Scan for the cell matching the given text and deliver its [x, y] coordinate at center. 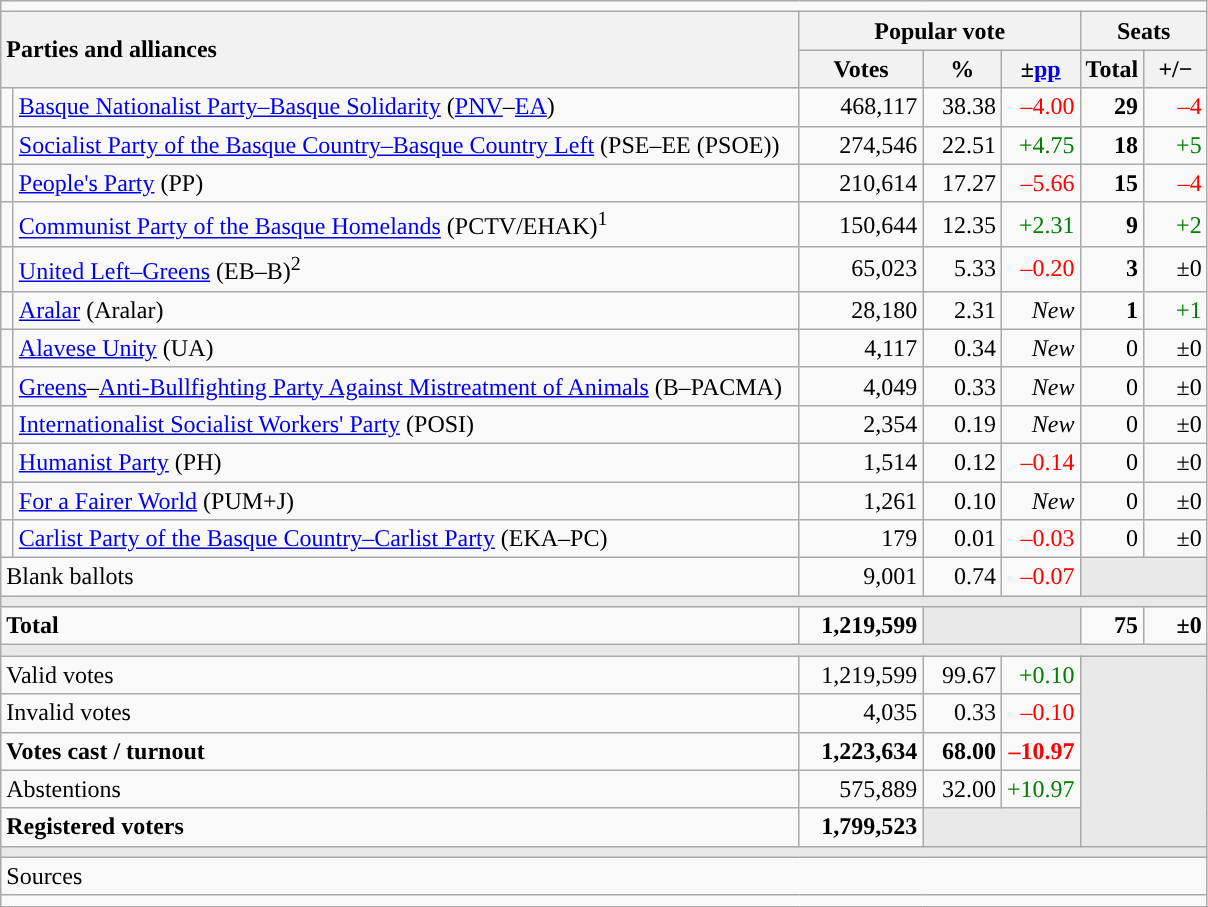
75 [1112, 626]
18 [1112, 145]
468,117 [861, 107]
274,546 [861, 145]
Communist Party of the Basque Homelands (PCTV/EHAK)1 [406, 224]
Votes cast / turnout [400, 751]
Humanist Party (PH) [406, 462]
5.33 [962, 270]
4,049 [861, 386]
68.00 [962, 751]
Carlist Party of the Basque Country–Carlist Party (EKA–PC) [406, 539]
179 [861, 539]
210,614 [861, 183]
Invalid votes [400, 713]
Registered voters [400, 827]
Abstentions [400, 789]
Valid votes [400, 675]
For a Fairer World (PUM+J) [406, 501]
4,117 [861, 348]
22.51 [962, 145]
% [962, 69]
2,354 [861, 424]
99.67 [962, 675]
4,035 [861, 713]
+2.31 [1040, 224]
575,889 [861, 789]
Aralar (Aralar) [406, 310]
Basque Nationalist Party–Basque Solidarity (PNV–EA) [406, 107]
+0.10 [1040, 675]
17.27 [962, 183]
29 [1112, 107]
+/− [1176, 69]
Popular vote [940, 31]
Greens–Anti-Bullfighting Party Against Mistreatment of Animals (B–PACMA) [406, 386]
0.19 [962, 424]
±pp [1040, 69]
+1 [1176, 310]
Seats [1144, 31]
0.34 [962, 348]
3 [1112, 270]
0.10 [962, 501]
+5 [1176, 145]
1 [1112, 310]
People's Party (PP) [406, 183]
–0.20 [1040, 270]
38.38 [962, 107]
–5.66 [1040, 183]
Sources [604, 876]
–10.97 [1040, 751]
12.35 [962, 224]
32.00 [962, 789]
Blank ballots [400, 577]
28,180 [861, 310]
1,514 [861, 462]
Votes [861, 69]
+2 [1176, 224]
–0.03 [1040, 539]
0.12 [962, 462]
+10.97 [1040, 789]
Alavese Unity (UA) [406, 348]
–4.00 [1040, 107]
Internationalist Socialist Workers' Party (POSI) [406, 424]
15 [1112, 183]
–0.10 [1040, 713]
9,001 [861, 577]
0.74 [962, 577]
9 [1112, 224]
1,799,523 [861, 827]
Parties and alliances [400, 50]
+4.75 [1040, 145]
Socialist Party of the Basque Country–Basque Country Left (PSE–EE (PSOE)) [406, 145]
65,023 [861, 270]
–0.07 [1040, 577]
150,644 [861, 224]
2.31 [962, 310]
United Left–Greens (EB–B)2 [406, 270]
0.01 [962, 539]
1,261 [861, 501]
1,223,634 [861, 751]
–0.14 [1040, 462]
